Scan for the cell matching the given text and deliver its [X, Y] coordinate at center. 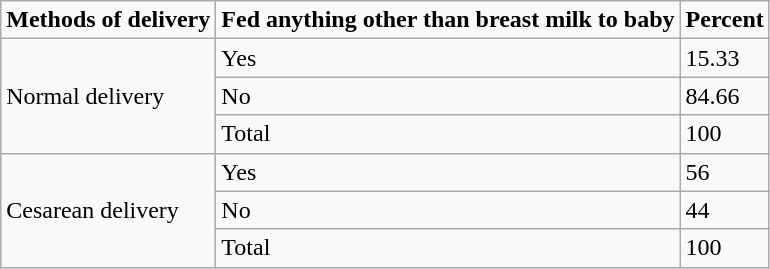
Fed anything other than breast milk to baby [448, 20]
84.66 [724, 96]
56 [724, 172]
44 [724, 210]
Normal delivery [108, 96]
Methods of delivery [108, 20]
15.33 [724, 58]
Percent [724, 20]
Cesarean delivery [108, 210]
